Provide the [x, y] coordinate of the cell's center where the given text is located.  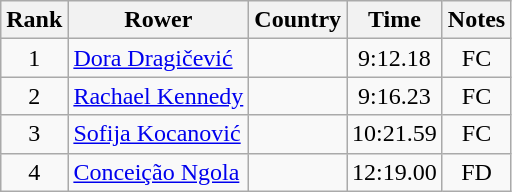
Sofija Kocanović [158, 134]
9:12.18 [395, 58]
Dora Dragičević [158, 58]
1 [34, 58]
10:21.59 [395, 134]
FD [476, 172]
Rank [34, 20]
Conceição Ngola [158, 172]
4 [34, 172]
12:19.00 [395, 172]
Time [395, 20]
Rower [158, 20]
3 [34, 134]
Country [298, 20]
9:16.23 [395, 96]
Notes [476, 20]
2 [34, 96]
Rachael Kennedy [158, 96]
